Identify which cell holds the provided text, then report its (x, y) central coordinate. 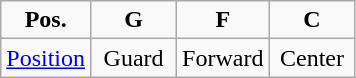
Center (312, 58)
Pos. (46, 20)
C (312, 20)
Guard (134, 58)
G (134, 20)
Position (46, 58)
Forward (223, 58)
F (223, 20)
